Find where the given text appears and provide that cell's center as (X, Y) coordinate. 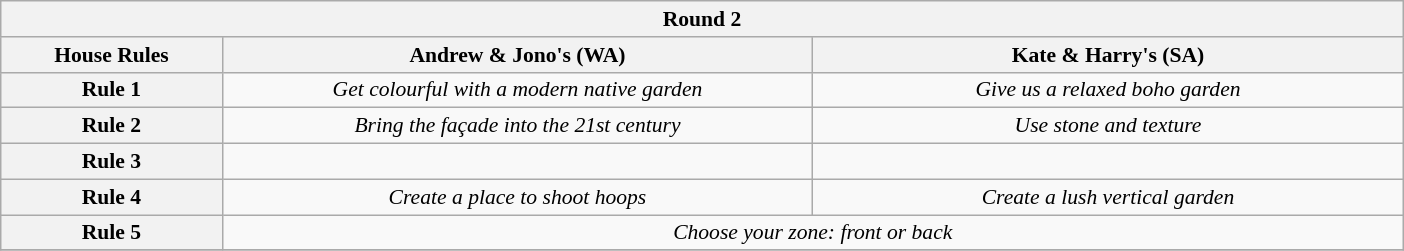
Round 2 (702, 19)
Rule 2 (112, 126)
House Rules (112, 55)
Choose your zone: front or back (812, 233)
Rule 1 (112, 90)
Rule 5 (112, 233)
Bring the façade into the 21st century (518, 126)
Give us a relaxed boho garden (1108, 90)
Rule 3 (112, 162)
Create a lush vertical garden (1108, 197)
Get colourful with a modern native garden (518, 90)
Rule 4 (112, 197)
Kate & Harry's (SA) (1108, 55)
Create a place to shoot hoops (518, 197)
Andrew & Jono's (WA) (518, 55)
Use stone and texture (1108, 126)
